Detect which cell encompasses the target text, then output its [x, y] center coordinate. 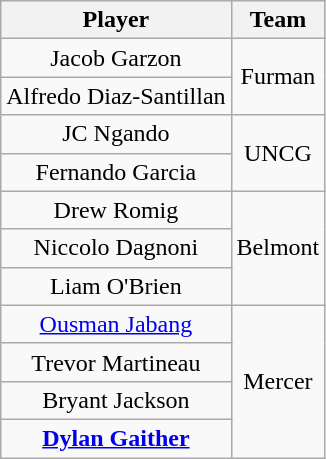
Niccolo Dagnoni [116, 248]
Mercer [278, 381]
Alfredo Diaz-Santillan [116, 96]
JC Ngando [116, 134]
Ousman Jabang [116, 324]
Team [278, 20]
Trevor Martineau [116, 362]
Furman [278, 77]
Player [116, 20]
Liam O'Brien [116, 286]
Drew Romig [116, 210]
Fernando Garcia [116, 172]
Dylan Gaither [116, 438]
UNCG [278, 153]
Jacob Garzon [116, 58]
Belmont [278, 248]
Bryant Jackson [116, 400]
